Pinpoint the cell where the given text exists, returning its (x, y) midpoint coordinate. 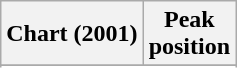
Peak position (189, 34)
Chart (2001) (72, 34)
